Capture the cell that displays the provided text and extract its [X, Y] central coordinate. 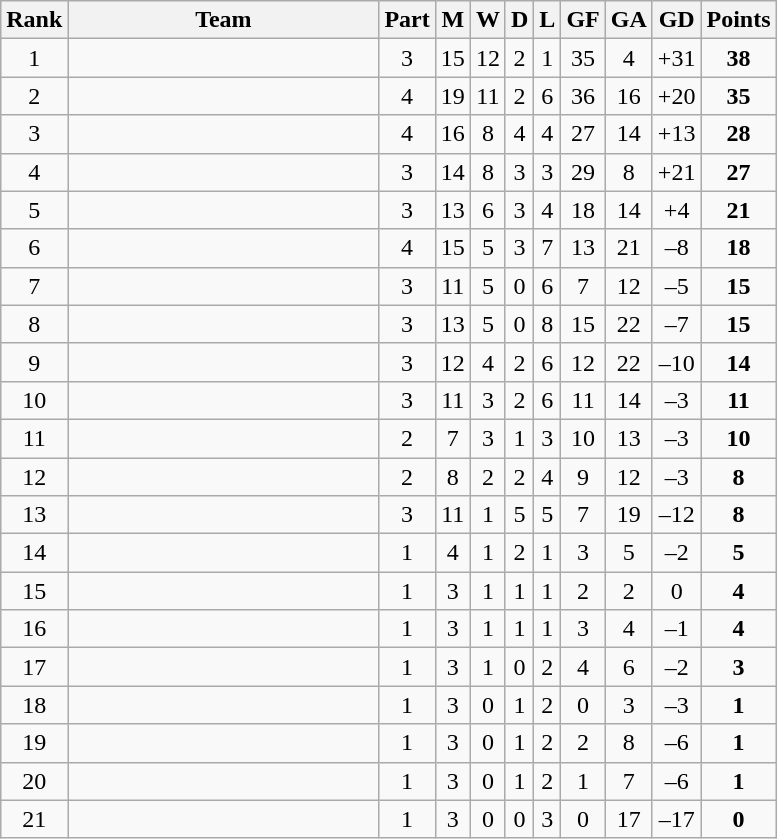
Part [407, 20]
M [452, 20]
+31 [676, 58]
W [488, 20]
+4 [676, 210]
Rank [34, 20]
36 [583, 96]
Team [224, 20]
GD [676, 20]
–12 [676, 515]
Points [738, 20]
–7 [676, 324]
29 [583, 172]
20 [34, 781]
–1 [676, 629]
GA [628, 20]
D [519, 20]
38 [738, 58]
+21 [676, 172]
–5 [676, 286]
–8 [676, 248]
+20 [676, 96]
L [548, 20]
28 [738, 134]
GF [583, 20]
+13 [676, 134]
–17 [676, 819]
–10 [676, 362]
